Capture the cell that displays the provided text and extract its [x, y] central coordinate. 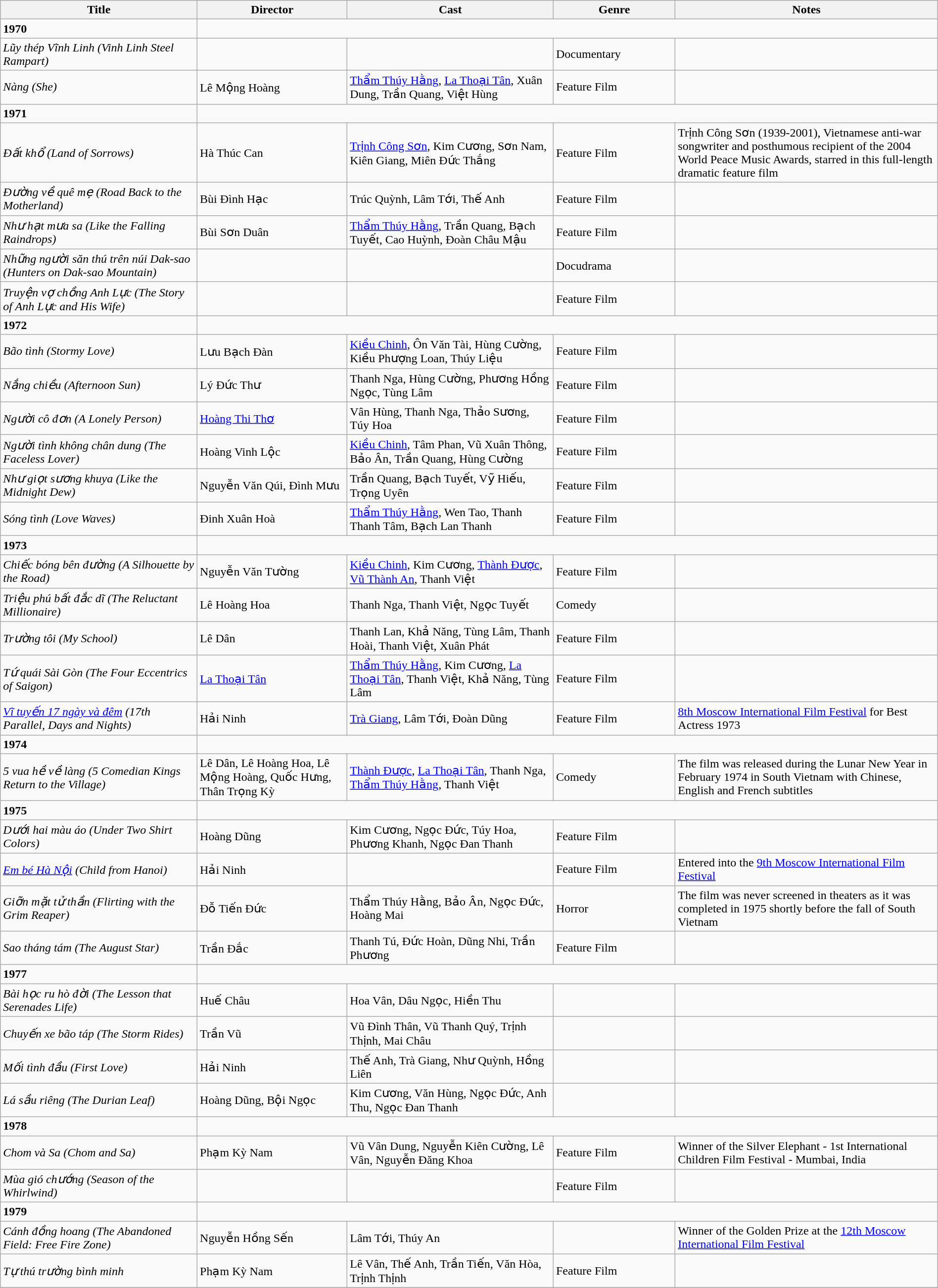
Mùa gió chướng (Season of the Whirlwind) [99, 1186]
Kiều Chinh, Ôn Văn Tài, Hùng Cường, Kiều Phượng Loan, Thúy Liệu [450, 351]
Kiều Chinh, Tâm Phan, Vũ Xuân Thông, Bảo Ân, Trần Quang, Hùng Cường [450, 452]
Title [99, 10]
Ðất khổ (Land of Sorrows) [99, 152]
1971 [99, 113]
Vũ Ðình Thân, Vũ Thanh Quý, Trịnh Thịnh, Mai Châu [450, 1033]
Nguyễn Văn Qúi, Đình Mưu [272, 485]
Thành Được, La Thoại Tân, Thanh Nga, Thẩm Thúy Hằng, Thanh Việt [450, 777]
Entered into the 9th Moscow International Film Festival [806, 869]
Docudrama [614, 265]
1973 [99, 545]
5 vua hề về làng (5 Comedian Kings Return to the Village) [99, 777]
Giỡn mặt tử thần (Flirting with the Grim Reaper) [99, 908]
Trúc Quỳnh, Lâm Tới, Thế Anh [450, 199]
Kim Cương, Văn Hùng, Ngọc Đức, Anh Thu, Ngọc Đan Thanh [450, 1100]
Lê Vân, Thế Anh, Trần Tiến, Văn Hòa, Trịnh Thịnh [450, 1271]
Chom và Sa (Chom and Sa) [99, 1152]
Chiếc bóng bên đường (A Silhouette by the Road) [99, 572]
Ðinh Xuân Hoà [272, 519]
8th Moscow International Film Festival for Best Actress 1973 [806, 718]
Vân Hùng, Thanh Nga, Thảo Sương, Túy Hoa [450, 419]
Kim Cương, Ngọc Đức, Túy Hoa, Phương Khanh, Ngọc Đan Thanh [450, 836]
Cast [450, 10]
Director [272, 10]
Hoàng Thi Thơ [272, 419]
Vũ Vân Dung, Nguyễn Kiên Cường, Lê Vân, Nguyễn Ðăng Khoa [450, 1152]
Nguyễn Hồng Sến [272, 1238]
Hoàng Dũng, Bội Ngọc [272, 1100]
Tự thú trường bình minh [99, 1271]
Huế Châu [272, 1001]
Thẩm Thúy Hằng, La Thoại Tân, Xuân Dung, Trần Quang, Việt Hùng [450, 87]
Documentary [614, 54]
Thẩm Thúy Hằng, Bảo Ân, Ngọc Đức, Hoàng Mai [450, 908]
Bùi Đình Hạc [272, 199]
Thế Anh, Trà Giang, Như Quỳnh, Hồng Liên [450, 1067]
Sóng tình (Love Waves) [99, 519]
Đường về quê mẹ (Road Back to the Motherland) [99, 199]
Trịnh Công Sơn, Kim Cương, Sơn Nam, Kiên Giang, Miên Ðức Thắng [450, 152]
Mối tình đầu (First Love) [99, 1067]
Trần Đắc [272, 948]
Vĩ tuyến 17 ngày và đêm (17th Parallel, Days and Nights) [99, 718]
Bùi Sơn Duân [272, 232]
Genre [614, 10]
Như hạt mưa sa (Like the Falling Raindrops) [99, 232]
Người tình không chân dung (The Faceless Lover) [99, 452]
Nguyễn Văn Tường [272, 572]
Lê Dân [272, 638]
Lê Hoàng Hoa [272, 605]
1979 [99, 1212]
Nàng (She) [99, 87]
Thanh Nga, Hùng Cường, Phương Hồng Ngọc, Tùng Lâm [450, 385]
Như giọt sương khuya (Like the Midnight Dew) [99, 485]
Winner of the Silver Elephant - 1st International Children Film Festival - Mumbai, India [806, 1152]
Lũy thép Vĩnh Linh (Vinh Linh Steel Rampart) [99, 54]
Người cô đơn (A Lonely Person) [99, 419]
Nắng chiều (Afternoon Sun) [99, 385]
Trần Quang, Bạch Tuyết, Vỹ Hiếu, Trọng Uyên [450, 485]
Tứ quái Sài Gòn (The Four Eccentrics of Saigon) [99, 679]
1978 [99, 1126]
Lê Dân, Lê Hoàng Hoa, Lê Mộng Hoàng, Quốc Hưng, Thân Trọng Kỳ [272, 777]
The film was never screened in theaters as it was completed in 1975 shortly before the fall of South Vietnam [806, 908]
1970 [99, 29]
Thanh Lan, Khả Năng, Tùng Lâm, Thanh Hoài, Thanh Việt, Xuân Phát [450, 638]
1974 [99, 744]
Trà Giang, Lâm Tới, Ðoàn Dũng [450, 718]
Lưu Bạch Ðàn [272, 351]
Thẩm Thúy Hằng, Trần Quang, Bạch Tuyết, Cao Huỳnh, Đoàn Châu Mậu [450, 232]
Trần Vũ [272, 1033]
Lâm Tới, Thúy An [450, 1238]
Hoa Vân, Dâu Ngọc, Hiền Thu [450, 1001]
Cánh đồng hoang (The Abandoned Field: Free Fire Zone) [99, 1238]
Lê Mộng Hoàng [272, 87]
Thẩm Thúy Hằng, Wen Tao, Thanh Thanh Tâm, Bạch Lan Thanh [450, 519]
Sao tháng tám (The August Star) [99, 948]
Bão tình (Stormy Love) [99, 351]
Hà Thúc Can [272, 152]
Đỗ Tiến Đức [272, 908]
Triệu phú bất đắc dĩ (The Reluctant Millionaire) [99, 605]
Hoàng Vinh Lộc [272, 452]
Lá sầu riêng (The Durian Leaf) [99, 1100]
Horror [614, 908]
1975 [99, 810]
1977 [99, 974]
Trường tôi (My School) [99, 638]
La Thoại Tân [272, 679]
Bài học ru hò đời (The Lesson that Serenades Life) [99, 1001]
Thanh Tú, Đức Hoàn, Dũng Nhi, Trần Phương [450, 948]
Chuyến xe bão táp (The Storm Rides) [99, 1033]
Em bé Hà Nội (Child from Hanoi) [99, 869]
Dưới hai màu áo (Under Two Shirt Colors) [99, 836]
The film was released during the Lunar New Year in February 1974 in South Vietnam with Chinese, English and French subtitles [806, 777]
Notes [806, 10]
Truyện vợ chồng Anh Lực (The Story of Anh Lực and His Wife) [99, 299]
Hoàng Dũng [272, 836]
Winner of the Golden Prize at the 12th Moscow International Film Festival [806, 1238]
Thanh Nga, Thanh Việt, Ngọc Tuyết [450, 605]
Kiều Chinh, Kim Cương, Thành Được, Vũ Thành An, Thanh Việt [450, 572]
Lý Đức Thư [272, 385]
1972 [99, 325]
Những người săn thú trên núi Dak-sao (Hunters on Dak-sao Mountain) [99, 265]
Thẩm Thúy Hằng, Kim Cương, La Thoại Tân, Thanh Việt, Khả Năng, Tùng Lâm [450, 679]
